Capture the cell that displays the provided text and extract its [X, Y] central coordinate. 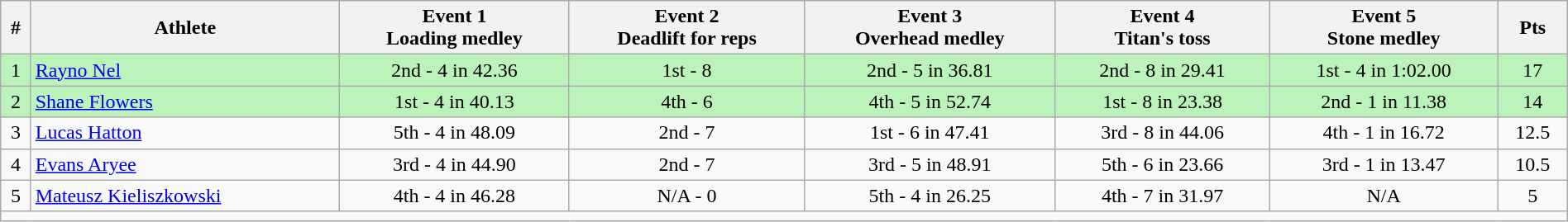
4th - 6 [686, 102]
4th - 1 in 16.72 [1384, 133]
1 [16, 70]
5th - 4 in 48.09 [454, 133]
2 [16, 102]
N/A - 0 [686, 196]
4th - 7 in 31.97 [1163, 196]
3rd - 4 in 44.90 [454, 164]
Lucas Hatton [185, 133]
3rd - 8 in 44.06 [1163, 133]
Rayno Nel [185, 70]
14 [1532, 102]
1st - 6 in 47.41 [930, 133]
Event 2Deadlift for reps [686, 28]
4th - 5 in 52.74 [930, 102]
3rd - 1 in 13.47 [1384, 164]
Event 3Overhead medley [930, 28]
1st - 8 [686, 70]
2nd - 1 in 11.38 [1384, 102]
5th - 6 in 23.66 [1163, 164]
5th - 4 in 26.25 [930, 196]
4 [16, 164]
1st - 8 in 23.38 [1163, 102]
Mateusz Kieliszkowski [185, 196]
4th - 4 in 46.28 [454, 196]
12.5 [1532, 133]
10.5 [1532, 164]
2nd - 5 in 36.81 [930, 70]
1st - 4 in 40.13 [454, 102]
Event 5Stone medley [1384, 28]
# [16, 28]
17 [1532, 70]
Event 1Loading medley [454, 28]
3rd - 5 in 48.91 [930, 164]
2nd - 4 in 42.36 [454, 70]
Event 4Titan's toss [1163, 28]
N/A [1384, 196]
Pts [1532, 28]
Evans Aryee [185, 164]
3 [16, 133]
Shane Flowers [185, 102]
1st - 4 in 1:02.00 [1384, 70]
2nd - 8 in 29.41 [1163, 70]
Athlete [185, 28]
